Identify which cell holds the provided text, then report its [x, y] central coordinate. 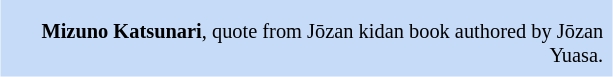
Mizuno Katsunari, quote from Jōzan kidan book authored by Jōzan Yuasa. [306, 44]
